For the text-containing cell, return its midpoint in (X, Y) coordinate format. 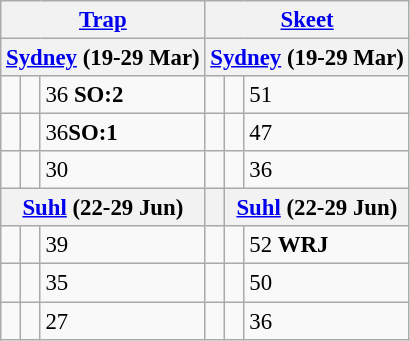
27 (122, 321)
30 (122, 170)
Skeet (307, 20)
52 WRJ (326, 245)
Trap (103, 20)
50 (326, 283)
36SO:1 (122, 133)
47 (326, 133)
36 SO:2 (122, 95)
35 (122, 283)
39 (122, 245)
51 (326, 95)
